Return (x, y) of the center of cell containing provided text 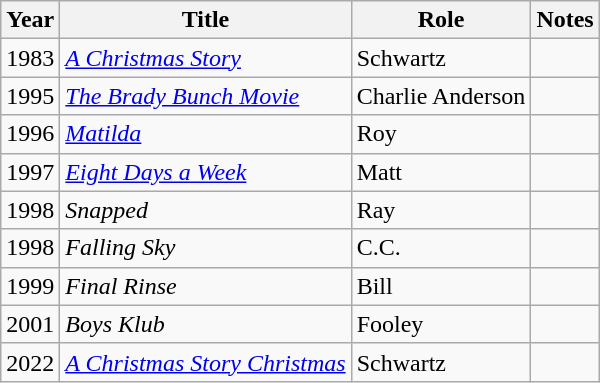
1995 (30, 96)
Year (30, 20)
2001 (30, 324)
Role (441, 20)
Eight Days a Week (206, 172)
Charlie Anderson (441, 96)
Matilda (206, 134)
1997 (30, 172)
Matt (441, 172)
Notes (565, 20)
Bill (441, 286)
Final Rinse (206, 286)
C.C. (441, 248)
A Christmas Story Christmas (206, 362)
1983 (30, 58)
1999 (30, 286)
Boys Klub (206, 324)
2022 (30, 362)
Fooley (441, 324)
A Christmas Story (206, 58)
The Brady Bunch Movie (206, 96)
Snapped (206, 210)
Title (206, 20)
1996 (30, 134)
Roy (441, 134)
Ray (441, 210)
Falling Sky (206, 248)
